Extract the (X, Y) coordinate from the center of the cell holding the provided text.  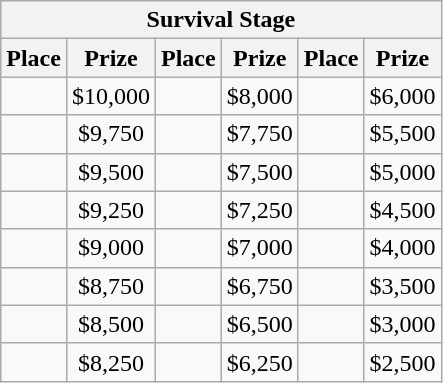
Survival Stage (221, 20)
$9,000 (110, 248)
$8,750 (110, 286)
$3,500 (402, 286)
$9,750 (110, 134)
$5,500 (402, 134)
$7,000 (260, 248)
$6,750 (260, 286)
$7,500 (260, 172)
$9,500 (110, 172)
$10,000 (110, 96)
$6,500 (260, 324)
$8,250 (110, 362)
$7,750 (260, 134)
$4,500 (402, 210)
$2,500 (402, 362)
$5,000 (402, 172)
$9,250 (110, 210)
$4,000 (402, 248)
$6,000 (402, 96)
$8,000 (260, 96)
$7,250 (260, 210)
$6,250 (260, 362)
$3,000 (402, 324)
$8,500 (110, 324)
